Determine the (X, Y) coordinate at the center of the cell enclosing the given text.  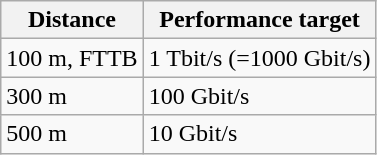
Performance target (260, 20)
Distance (72, 20)
300 m (72, 96)
1 Tbit/s (=1000 Gbit/s) (260, 58)
100 Gbit/s (260, 96)
500 m (72, 134)
100 m, FTTB (72, 58)
10 Gbit/s (260, 134)
